For the text-containing cell, return its midpoint in (x, y) coordinate format. 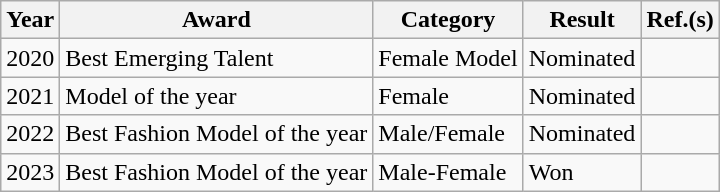
Year (30, 20)
Female Model (448, 58)
Award (216, 20)
2022 (30, 134)
Won (582, 172)
Model of the year (216, 96)
Result (582, 20)
2023 (30, 172)
Male/Female (448, 134)
Category (448, 20)
Male-Female (448, 172)
Best Emerging Talent (216, 58)
Ref.(s) (680, 20)
2021 (30, 96)
Female (448, 96)
2020 (30, 58)
